Extract the [x, y] coordinate from the center of the cell holding the provided text.  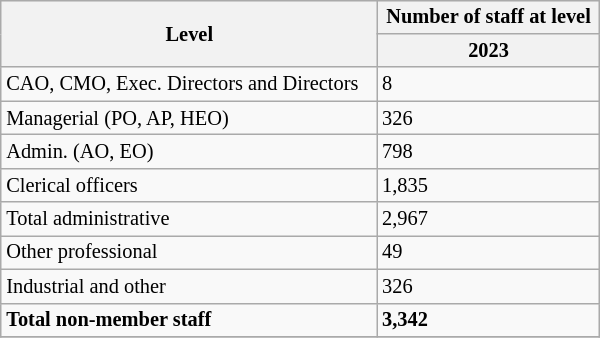
Managerial (PO, AP, HEO) [189, 118]
8 [488, 84]
Industrial and other [189, 286]
49 [488, 253]
1,835 [488, 185]
Clerical officers [189, 185]
3,342 [488, 320]
Number of staff at level [488, 17]
Admin. (AO, EO) [189, 152]
2,967 [488, 219]
Total non-member staff [189, 320]
798 [488, 152]
Other professional [189, 253]
Level [189, 34]
2023 [488, 51]
CAO, CMO, Exec. Directors and Directors [189, 84]
Total administrative [189, 219]
